Find where the given text appears and provide that cell's center as (X, Y) coordinate. 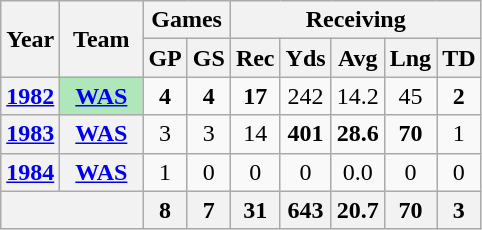
Avg (358, 58)
31 (255, 210)
1982 (30, 96)
14.2 (358, 96)
1983 (30, 134)
Lng (410, 58)
Games (186, 20)
1984 (30, 172)
2 (459, 96)
TD (459, 58)
45 (410, 96)
20.7 (358, 210)
17 (255, 96)
7 (208, 210)
Rec (255, 58)
Receiving (356, 20)
242 (306, 96)
GP (165, 58)
Yds (306, 58)
Year (30, 39)
0.0 (358, 172)
Team (102, 39)
643 (306, 210)
GS (208, 58)
401 (306, 134)
8 (165, 210)
14 (255, 134)
28.6 (358, 134)
